Scan for the cell matching the given text and deliver its (X, Y) coordinate at center. 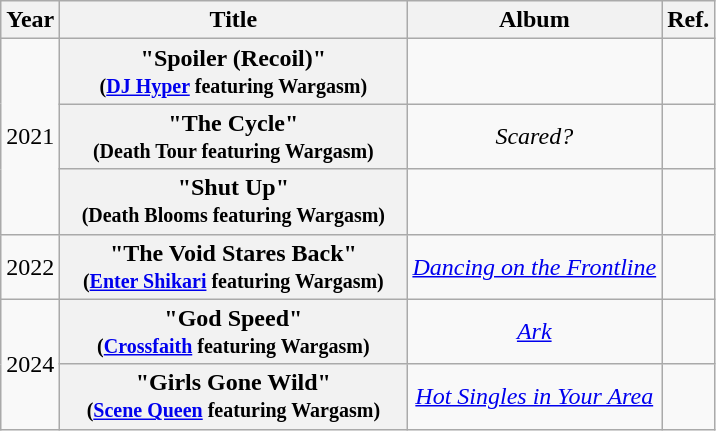
"Spoiler (Recoil)"(DJ Hyper featuring Wargasm) (234, 72)
"God Speed"(Crossfaith featuring Wargasm) (234, 332)
Album (534, 20)
2022 (30, 266)
"The Void Stares Back"(Enter Shikari featuring Wargasm) (234, 266)
2021 (30, 136)
Year (30, 20)
Dancing on the Frontline (534, 266)
Hot Singles in Your Area (534, 396)
2024 (30, 364)
"Shut Up"(Death Blooms featuring Wargasm) (234, 202)
Ref. (688, 20)
"The Cycle"(Death Tour featuring Wargasm) (234, 136)
Title (234, 20)
Scared? (534, 136)
"Girls Gone Wild"(Scene Queen featuring Wargasm) (234, 396)
Ark (534, 332)
